Output the [X, Y] coordinate of the center of the cell containing the given text.  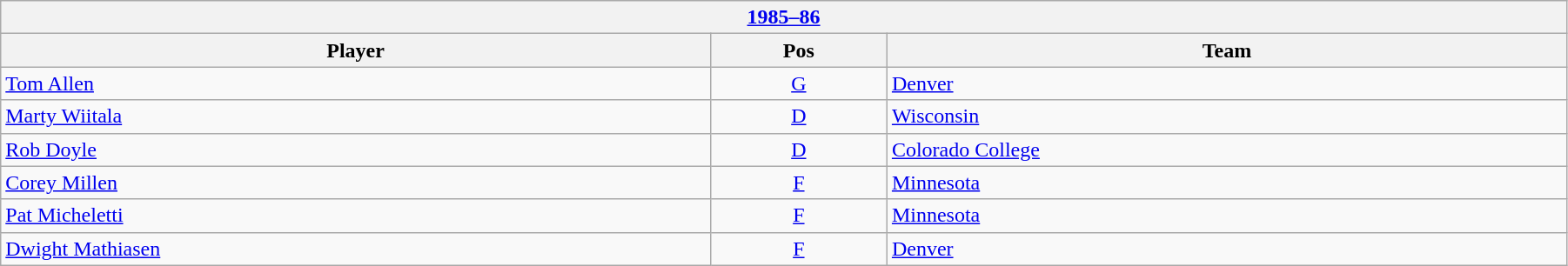
Dwight Mathiasen [356, 249]
Colorado College [1227, 150]
Marty Wiitala [356, 116]
Wisconsin [1227, 116]
Rob Doyle [356, 150]
Player [356, 50]
1985–86 [784, 17]
Pos [799, 50]
Tom Allen [356, 83]
Team [1227, 50]
G [799, 83]
Corey Millen [356, 183]
Pat Micheletti [356, 216]
